Scan for the cell matching the given text and deliver its (X, Y) coordinate at center. 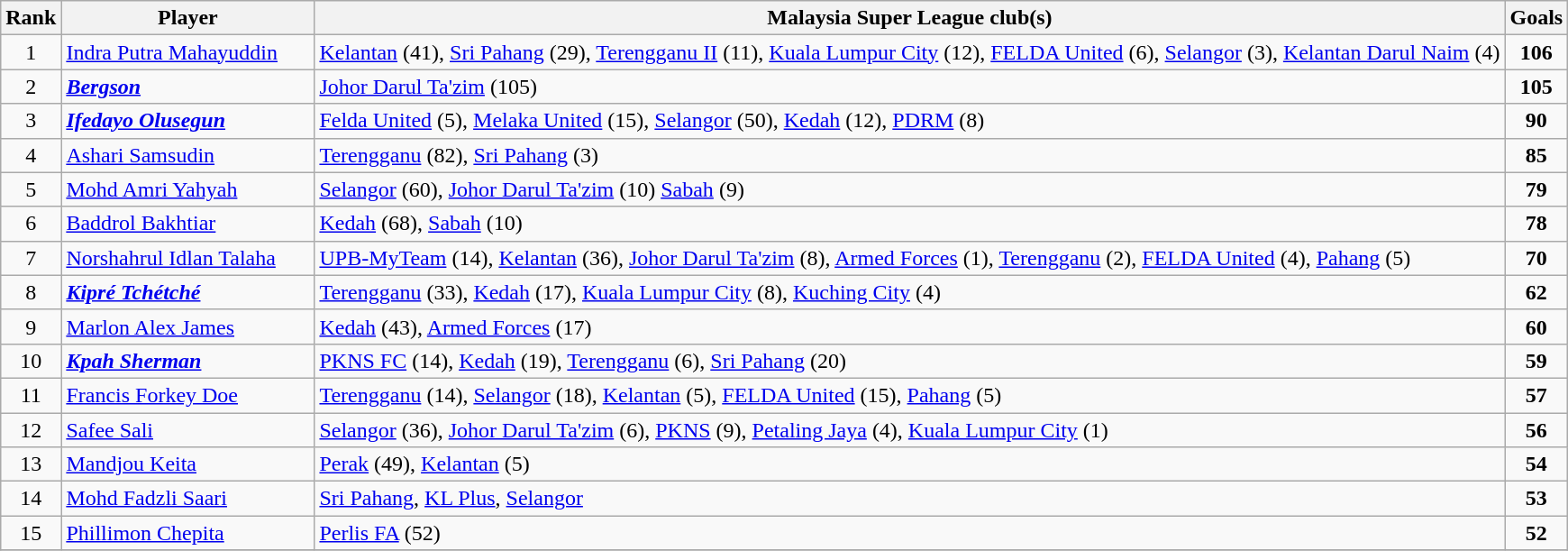
PKNS FC (14), Kedah (19), Terengganu (6), Sri Pahang (20) (910, 361)
Terengganu (14), Selangor (18), Kelantan (5), FELDA United (15), Pahang (5) (910, 395)
105 (1536, 87)
53 (1536, 499)
2 (31, 87)
Selangor (36), Johor Darul Ta'zim (6), PKNS (9), Petaling Jaya (4), Kuala Lumpur City (1) (910, 430)
Ashari Samsudin (187, 155)
Malaysia Super League club(s) (910, 18)
Kedah (43), Armed Forces (17) (910, 326)
Rank (31, 18)
14 (31, 499)
52 (1536, 533)
Mandjou Keita (187, 464)
Mohd Fadzli Saari (187, 499)
Perak (49), Kelantan (5) (910, 464)
Mohd Amri Yahyah (187, 189)
Terengganu (82), Sri Pahang (3) (910, 155)
UPB-MyTeam (14), Kelantan (36), Johor Darul Ta'zim (8), Armed Forces (1), Terengganu (2), FELDA United (4), Pahang (5) (910, 258)
Felda United (5), Melaka United (15), Selangor (50), Kedah (12), PDRM (8) (910, 121)
59 (1536, 361)
10 (31, 361)
56 (1536, 430)
62 (1536, 292)
3 (31, 121)
Baddrol Bakhtiar (187, 224)
5 (31, 189)
11 (31, 395)
7 (31, 258)
12 (31, 430)
Johor Darul Ta'zim (105) (910, 87)
Kpah Sherman (187, 361)
Francis Forkey Doe (187, 395)
Kedah (68), Sabah (10) (910, 224)
Sri Pahang, KL Plus, Selangor (910, 499)
Phillimon Chepita (187, 533)
57 (1536, 395)
60 (1536, 326)
79 (1536, 189)
Bergson (187, 87)
54 (1536, 464)
106 (1536, 52)
70 (1536, 258)
Terengganu (33), Kedah (17), Kuala Lumpur City (8), Kuching City (4) (910, 292)
4 (31, 155)
Perlis FA (52) (910, 533)
13 (31, 464)
Goals (1536, 18)
Safee Sali (187, 430)
8 (31, 292)
Ifedayo Olusegun (187, 121)
Selangor (60), Johor Darul Ta'zim (10) Sabah (9) (910, 189)
Indra Putra Mahayuddin (187, 52)
Kipré Tchétché (187, 292)
Kelantan (41), Sri Pahang (29), Terengganu II (11), Kuala Lumpur City (12), FELDA United (6), Selangor (3), Kelantan Darul Naim (4) (910, 52)
Player (187, 18)
9 (31, 326)
90 (1536, 121)
78 (1536, 224)
1 (31, 52)
85 (1536, 155)
Marlon Alex James (187, 326)
6 (31, 224)
15 (31, 533)
Norshahrul Idlan Talaha (187, 258)
